Locate the cell with the specified text and output its [X, Y] center coordinate. 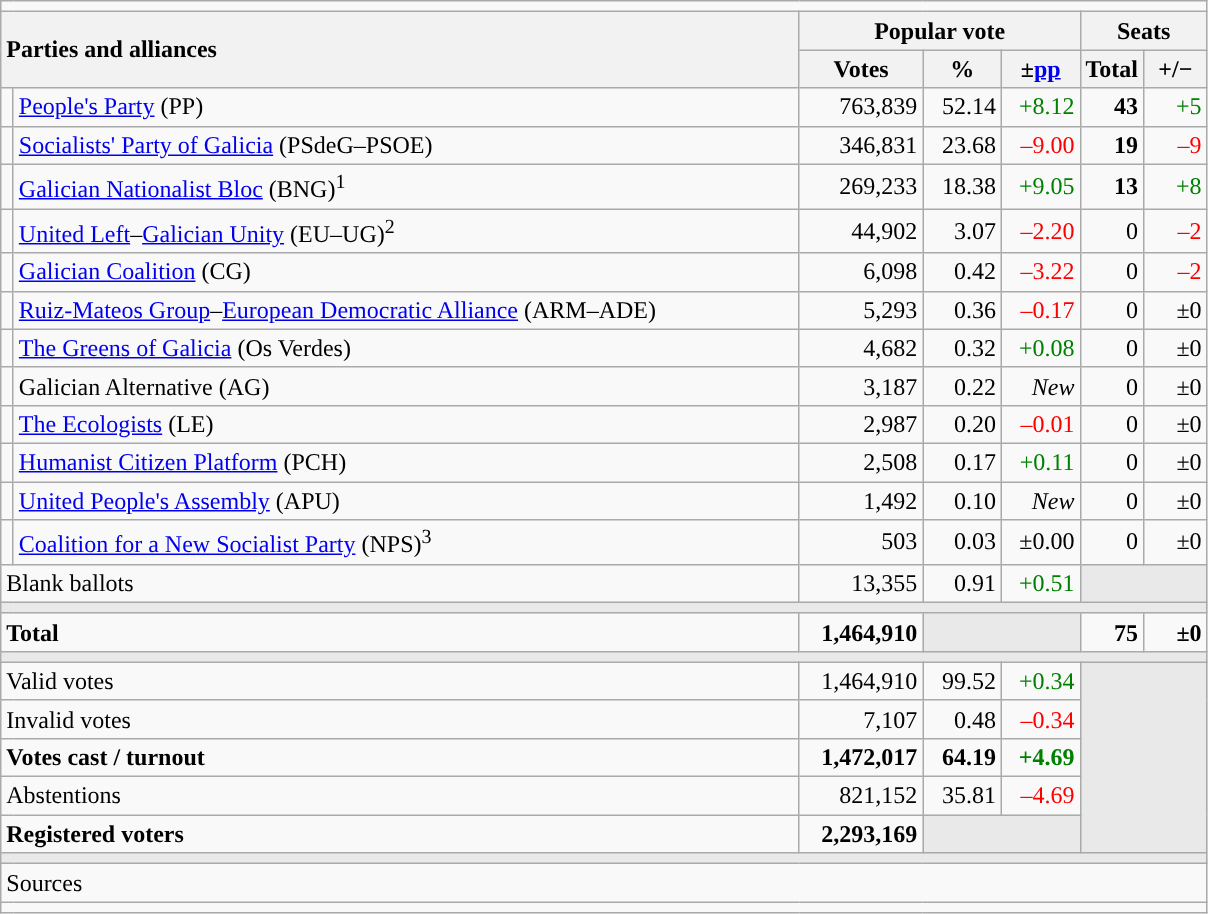
Valid votes [400, 681]
1,492 [861, 501]
+5 [1176, 107]
Sources [604, 883]
821,152 [861, 796]
75 [1112, 632]
+0.51 [1040, 583]
19 [1112, 145]
–3.22 [1040, 272]
–2.20 [1040, 232]
2,508 [861, 462]
Ruiz-Mateos Group–European Democratic Alliance (ARM–ADE) [406, 310]
–4.69 [1040, 796]
0.17 [962, 462]
+8.12 [1040, 107]
44,902 [861, 232]
Abstentions [400, 796]
64.19 [962, 758]
Coalition for a New Socialist Party (NPS)3 [406, 542]
23.68 [962, 145]
+4.69 [1040, 758]
+9.05 [1040, 186]
5,293 [861, 310]
Galician Coalition (CG) [406, 272]
2,987 [861, 424]
Parties and alliances [400, 50]
0.42 [962, 272]
+0.08 [1040, 348]
0.32 [962, 348]
Galician Alternative (AG) [406, 386]
763,839 [861, 107]
Invalid votes [400, 719]
2,293,169 [861, 834]
–0.01 [1040, 424]
Galician Nationalist Bloc (BNG)1 [406, 186]
3.07 [962, 232]
13,355 [861, 583]
346,831 [861, 145]
35.81 [962, 796]
6,098 [861, 272]
Blank ballots [400, 583]
Seats [1144, 31]
Registered voters [400, 834]
0.03 [962, 542]
269,233 [861, 186]
+8 [1176, 186]
People's Party (PP) [406, 107]
Humanist Citizen Platform (PCH) [406, 462]
±pp [1040, 69]
±0.00 [1040, 542]
4,682 [861, 348]
52.14 [962, 107]
Votes [861, 69]
13 [1112, 186]
99.52 [962, 681]
Socialists' Party of Galicia (PSdeG–PSOE) [406, 145]
503 [861, 542]
43 [1112, 107]
–9 [1176, 145]
0.10 [962, 501]
0.20 [962, 424]
% [962, 69]
3,187 [861, 386]
–0.34 [1040, 719]
–0.17 [1040, 310]
United People's Assembly (APU) [406, 501]
Votes cast / turnout [400, 758]
+0.11 [1040, 462]
0.22 [962, 386]
7,107 [861, 719]
18.38 [962, 186]
The Greens of Galicia (Os Verdes) [406, 348]
United Left–Galician Unity (EU–UG)2 [406, 232]
0.36 [962, 310]
+0.34 [1040, 681]
+/− [1176, 69]
The Ecologists (LE) [406, 424]
Popular vote [940, 31]
0.48 [962, 719]
0.91 [962, 583]
1,472,017 [861, 758]
–9.00 [1040, 145]
